Scan for the cell matching the given text and deliver its [X, Y] coordinate at center. 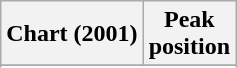
Chart (2001) [72, 34]
Peak position [189, 34]
